Pinpoint the cell where the given text exists, returning its (x, y) midpoint coordinate. 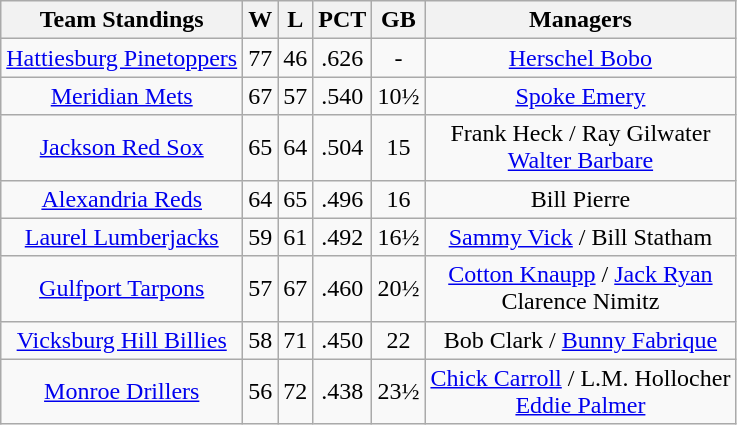
16 (398, 199)
.460 (342, 288)
.626 (342, 58)
Team Standings (122, 20)
56 (260, 392)
.438 (342, 392)
Managers (580, 20)
Monroe Drillers (122, 392)
GB (398, 20)
Meridian Mets (122, 96)
.450 (342, 340)
15 (398, 148)
59 (260, 237)
PCT (342, 20)
Frank Heck / Ray Gilwater Walter Barbare (580, 148)
22 (398, 340)
W (260, 20)
Cotton Knaupp / Jack Ryan Clarence Nimitz (580, 288)
Hattiesburg Pinetoppers (122, 58)
Herschel Bobo (580, 58)
.492 (342, 237)
58 (260, 340)
23½ (398, 392)
Jackson Red Sox (122, 148)
Gulfport Tarpons (122, 288)
77 (260, 58)
Laurel Lumberjacks (122, 237)
10½ (398, 96)
.504 (342, 148)
20½ (398, 288)
Sammy Vick / Bill Statham (580, 237)
Bob Clark / Bunny Fabrique (580, 340)
Spoke Emery (580, 96)
Vicksburg Hill Billies (122, 340)
71 (296, 340)
61 (296, 237)
Alexandria Reds (122, 199)
Bill Pierre (580, 199)
16½ (398, 237)
.540 (342, 96)
72 (296, 392)
.496 (342, 199)
- (398, 58)
L (296, 20)
Chick Carroll / L.M. Hollocher Eddie Palmer (580, 392)
46 (296, 58)
